From the cell containing the given text, extract its center point as [x, y] coordinate. 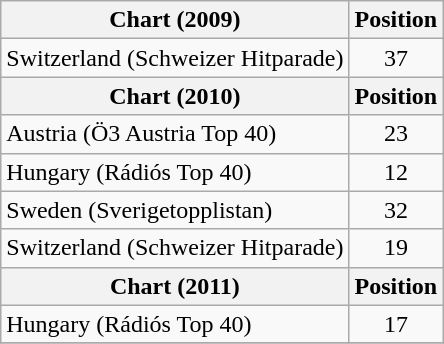
23 [396, 134]
12 [396, 172]
Chart (2009) [175, 20]
Chart (2011) [175, 286]
17 [396, 324]
37 [396, 58]
Sweden (Sverigetopplistan) [175, 210]
19 [396, 248]
Chart (2010) [175, 96]
32 [396, 210]
Austria (Ö3 Austria Top 40) [175, 134]
